Find where the given text appears and provide that cell's center as (X, Y) coordinate. 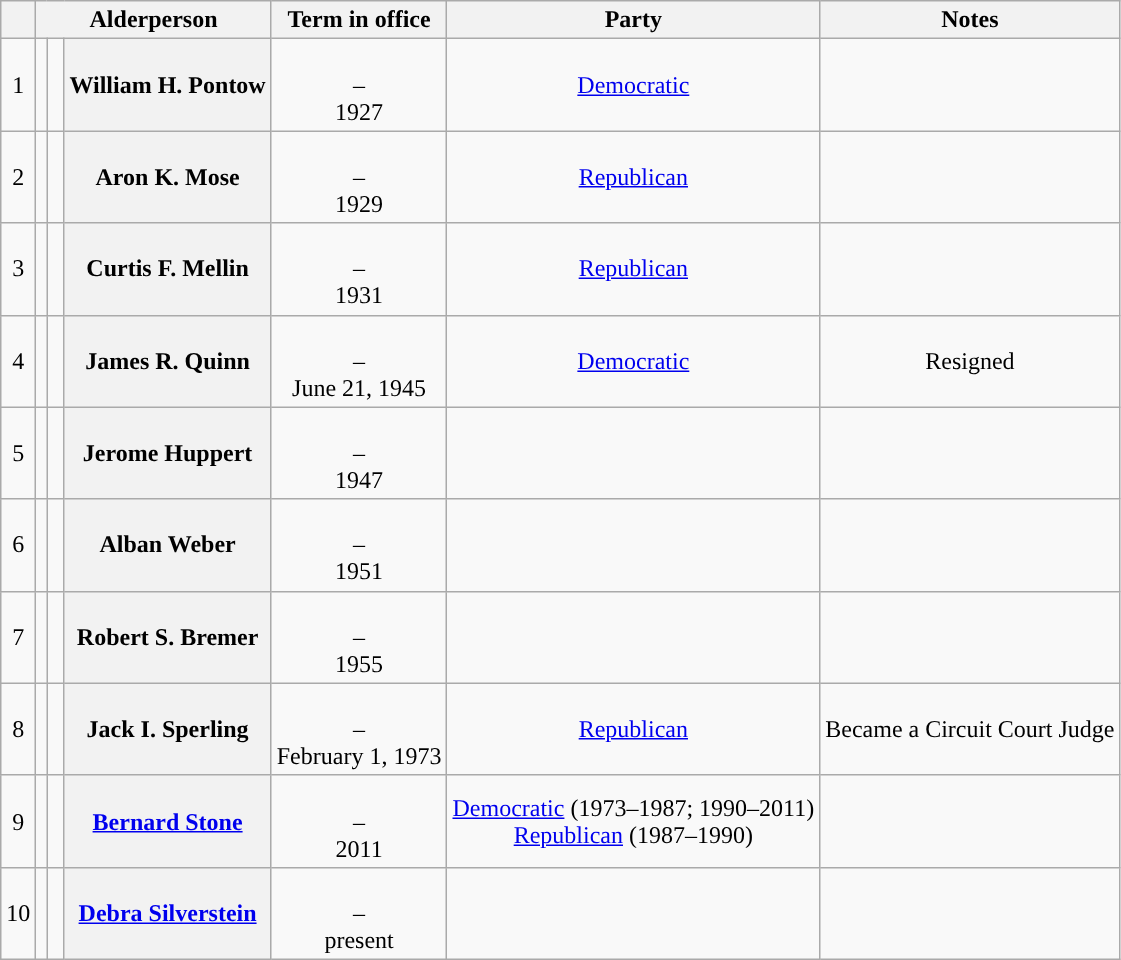
Bernard Stone (168, 821)
–2011 (359, 821)
5 (18, 453)
9 (18, 821)
8 (18, 729)
James R. Quinn (168, 361)
Curtis F. Mellin (168, 269)
Alban Weber (168, 545)
–June 21, 1945 (359, 361)
–present (359, 913)
Notes (970, 20)
7 (18, 637)
William H. Pontow (168, 85)
Term in office (359, 20)
Alderperson (154, 20)
–1947 (359, 453)
Jack I. Sperling (168, 729)
–1951 (359, 545)
Robert S. Bremer (168, 637)
–1931 (359, 269)
Debra Silverstein (168, 913)
Party (634, 20)
3 (18, 269)
–1955 (359, 637)
6 (18, 545)
–February 1, 1973 (359, 729)
4 (18, 361)
Aron K. Mose (168, 177)
–1927 (359, 85)
–1929 (359, 177)
Resigned (970, 361)
2 (18, 177)
Became a Circuit Court Judge (970, 729)
Jerome Huppert (168, 453)
10 (18, 913)
Democratic (1973–1987; 1990–2011)Republican (1987–1990) (634, 821)
1 (18, 85)
